Pinpoint the cell where the given text exists, returning its [X, Y] midpoint coordinate. 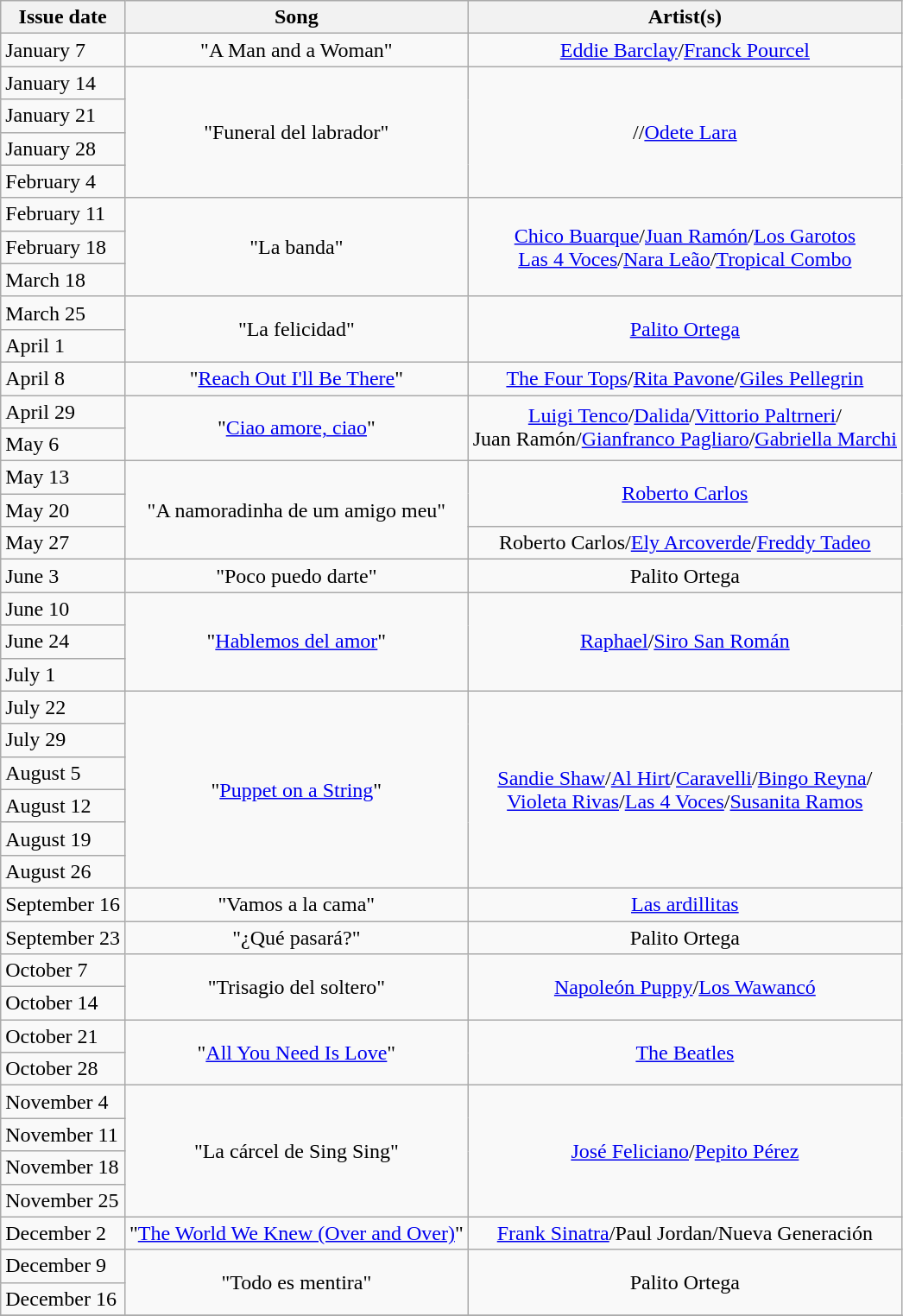
"All You Need Is Love" [296, 1053]
"Ciao amore, ciao" [296, 428]
October 21 [63, 1036]
August 19 [63, 838]
December 16 [63, 1299]
November 25 [63, 1200]
July 22 [63, 707]
June 3 [63, 576]
"A Man and a Woman" [296, 50]
July 1 [63, 674]
Roberto Carlos/Ely Arcoverde/Freddy Tadeo [685, 543]
"A namoradinha de um amigo meu" [296, 510]
December 2 [63, 1233]
October 14 [63, 1003]
"Poco puedo darte" [296, 576]
November 11 [63, 1135]
"Todo es mentira" [296, 1282]
April 29 [63, 412]
"Reach Out I'll Be There" [296, 378]
Artist(s) [685, 17]
Napoleón Puppy/Los Wawancó [685, 987]
"Vamos a la cama" [296, 904]
"¿Qué pasará?" [296, 937]
January 14 [63, 83]
Eddie Barclay/Franck Pourcel [685, 50]
Frank Sinatra/Paul Jordan/Nueva Generación [685, 1233]
Roberto Carlos [685, 494]
"La felicidad" [296, 329]
January 7 [63, 50]
September 16 [63, 904]
February 11 [63, 214]
"La banda" [296, 247]
May 13 [63, 478]
June 10 [63, 609]
September 23 [63, 937]
March 18 [63, 280]
//Odete Lara [685, 132]
"La cárcel de Sing Sing" [296, 1151]
"The World We Knew (Over and Over)" [296, 1233]
April 8 [63, 378]
Issue date [63, 17]
Raphael/Siro San Román [685, 642]
August 12 [63, 806]
April 1 [63, 345]
June 24 [63, 642]
Las ardillitas [685, 904]
"Trisagio del soltero" [296, 987]
May 27 [63, 543]
The Four Tops/Rita Pavone/Giles Pellegrin [685, 378]
August 26 [63, 871]
November 18 [63, 1167]
July 29 [63, 740]
"Hablemos del amor" [296, 642]
October 7 [63, 971]
February 18 [63, 247]
November 4 [63, 1102]
José Feliciano/Pepito Pérez [685, 1151]
January 28 [63, 149]
"Funeral del labrador" [296, 132]
Luigi Tenco/Dalida/Vittorio Paltrneri/Juan Ramón/Gianfranco Pagliaro/Gabriella Marchi [685, 428]
May 6 [63, 445]
February 4 [63, 181]
May 20 [63, 510]
The Beatles [685, 1053]
August 5 [63, 773]
Sandie Shaw/Al Hirt/Caravelli/Bingo Reyna/Violeta Rivas/Las 4 Voces/Susanita Ramos [685, 789]
January 21 [63, 116]
October 28 [63, 1069]
Song [296, 17]
"Puppet on a String" [296, 789]
March 25 [63, 313]
Chico Buarque/Juan Ramón/Los GarotosLas 4 Voces/Nara Leão/Tropical Combo [685, 247]
December 9 [63, 1266]
